For the text-containing cell, return its midpoint in [x, y] coordinate format. 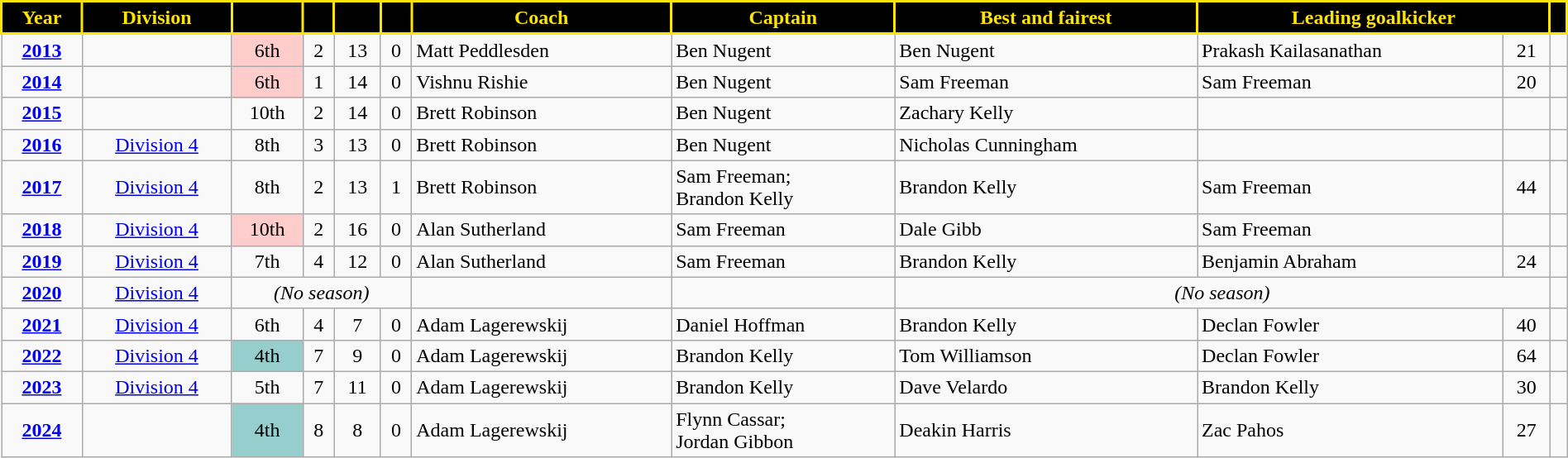
24 [1527, 261]
2016 [42, 145]
5th [268, 387]
Leading goalkicker [1374, 18]
44 [1527, 187]
Prakash Kailasanathan [1350, 50]
Flynn Cassar; Jordan Gibbon [783, 430]
Dave Velardo [1046, 387]
11 [357, 387]
2013 [42, 50]
Vishnu Rishie [542, 82]
21 [1527, 50]
16 [357, 230]
Sam Freeman; Brandon Kelly [783, 187]
Division [157, 18]
9 [357, 355]
Benjamin Abraham [1350, 261]
3 [319, 145]
2014 [42, 82]
2020 [42, 293]
40 [1527, 324]
20 [1527, 82]
Best and fairest [1046, 18]
Deakin Harris [1046, 430]
2015 [42, 113]
Zachary Kelly [1046, 113]
27 [1527, 430]
Captain [783, 18]
Matt Peddlesden [542, 50]
12 [357, 261]
7th [268, 261]
Coach [542, 18]
2019 [42, 261]
30 [1527, 387]
Year [42, 18]
Daniel Hoffman [783, 324]
Dale Gibb [1046, 230]
2023 [42, 387]
2021 [42, 324]
2017 [42, 187]
Zac Pahos [1350, 430]
2024 [42, 430]
Tom Williamson [1046, 355]
64 [1527, 355]
Nicholas Cunningham [1046, 145]
2018 [42, 230]
2022 [42, 355]
